Identify which cell holds the provided text, then report its [X, Y] central coordinate. 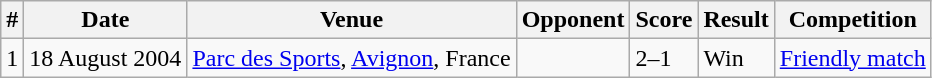
Friendly match [852, 58]
Opponent [573, 20]
Venue [352, 20]
18 August 2004 [106, 58]
1 [12, 58]
Competition [852, 20]
# [12, 20]
Win [736, 58]
Date [106, 20]
Result [736, 20]
Score [664, 20]
Parc des Sports, Avignon, France [352, 58]
2–1 [664, 58]
